Extract the [x, y] coordinate from the center of the cell holding the provided text.  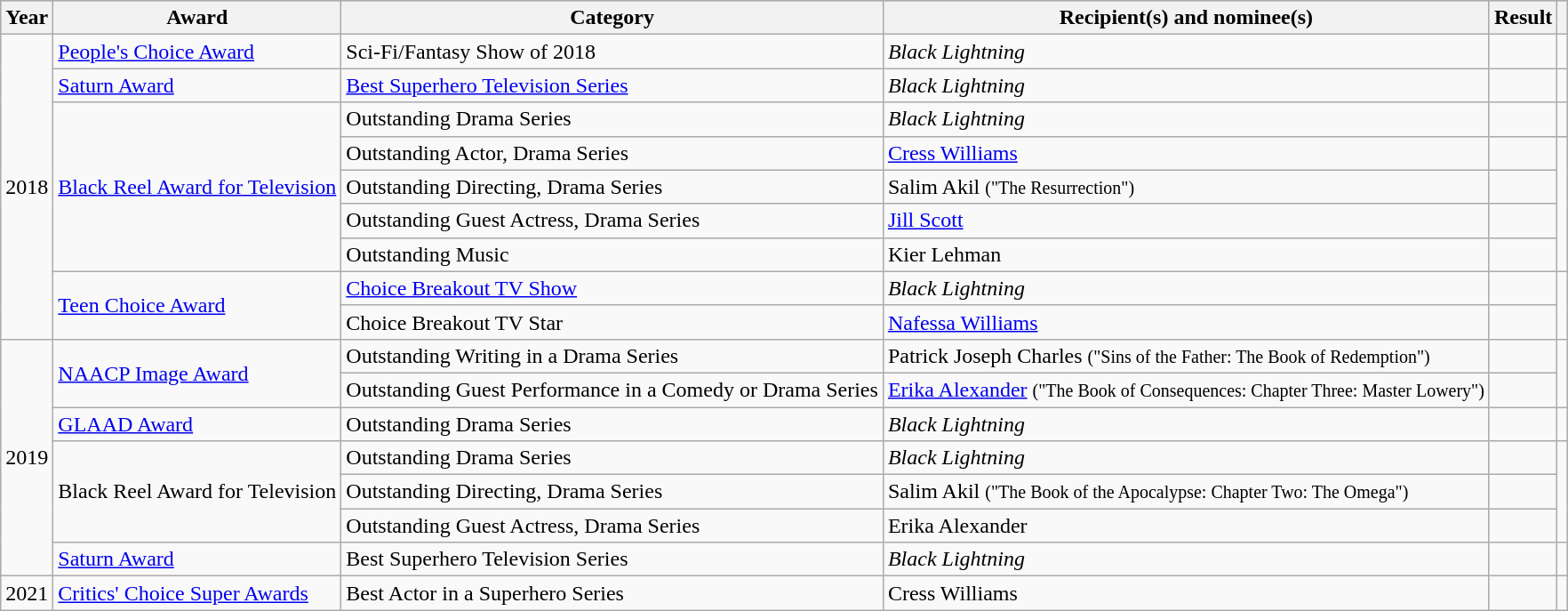
Year [27, 18]
Outstanding Music [612, 254]
2018 [27, 187]
Critics' Choice Super Awards [197, 593]
Nafessa Williams [1186, 322]
Teen Choice Award [197, 305]
Salim Akil ("The Book of the Apocalypse: Chapter Two: The Omega") [1186, 492]
Kier Lehman [1186, 254]
GLAAD Award [197, 424]
Choice Breakout TV Show [612, 288]
Outstanding Guest Performance in a Comedy or Drama Series [612, 390]
Result [1523, 18]
Best Actor in a Superhero Series [612, 593]
NAACP Image Award [197, 373]
Patrick Joseph Charles ("Sins of the Father: The Book of Redemption") [1186, 356]
Erika Alexander ("The Book of Consequences: Chapter Three: Master Lowery") [1186, 390]
2021 [27, 593]
Choice Breakout TV Star [612, 322]
Erika Alexander [1186, 526]
Jill Scott [1186, 221]
Award [197, 18]
Sci-Fi/Fantasy Show of 2018 [612, 52]
Outstanding Actor, Drama Series [612, 153]
Recipient(s) and nominee(s) [1186, 18]
People's Choice Award [197, 52]
2019 [27, 457]
Category [612, 18]
Outstanding Writing in a Drama Series [612, 356]
Salim Akil ("The Resurrection") [1186, 187]
